Output the [x, y] coordinate of the center of the cell containing the given text.  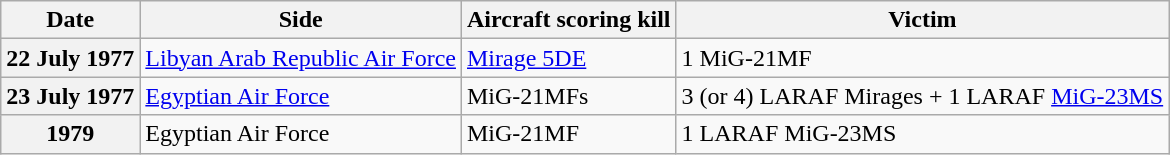
MiG-21MF [568, 134]
23 July 1977 [70, 96]
Libyan Arab Republic Air Force [301, 58]
Mirage 5DE [568, 58]
Side [301, 20]
1 MiG-21MF [922, 58]
Victim [922, 20]
Date [70, 20]
MiG-21MFs [568, 96]
Aircraft scoring kill [568, 20]
1 LARAF MiG-23MS [922, 134]
22 July 1977 [70, 58]
1979 [70, 134]
3 (or 4) LARAF Mirages + 1 LARAF MiG-23MS [922, 96]
